Extract the (x, y) coordinate from the center of the cell holding the provided text.  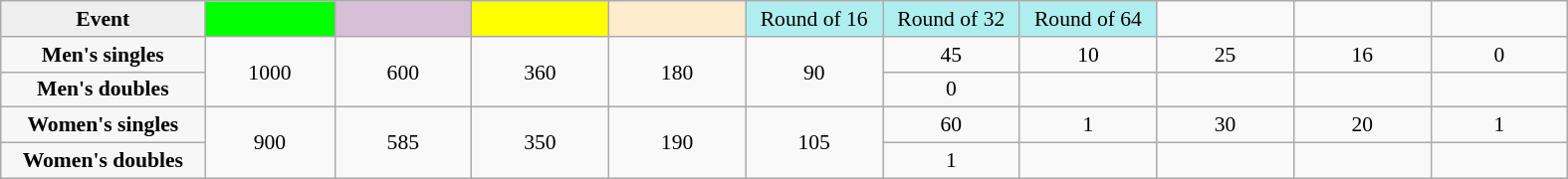
Women's doubles (104, 161)
600 (403, 72)
180 (677, 72)
585 (403, 143)
190 (677, 143)
Round of 32 (951, 19)
Round of 16 (814, 19)
30 (1226, 125)
Women's singles (104, 125)
Men's singles (104, 55)
350 (541, 143)
900 (270, 143)
90 (814, 72)
1000 (270, 72)
105 (814, 143)
10 (1088, 55)
16 (1362, 55)
Men's doubles (104, 89)
45 (951, 55)
Round of 64 (1088, 19)
Event (104, 19)
25 (1226, 55)
360 (541, 72)
60 (951, 125)
20 (1362, 125)
